Determine the (x, y) coordinate at the center of the cell enclosing the given text.  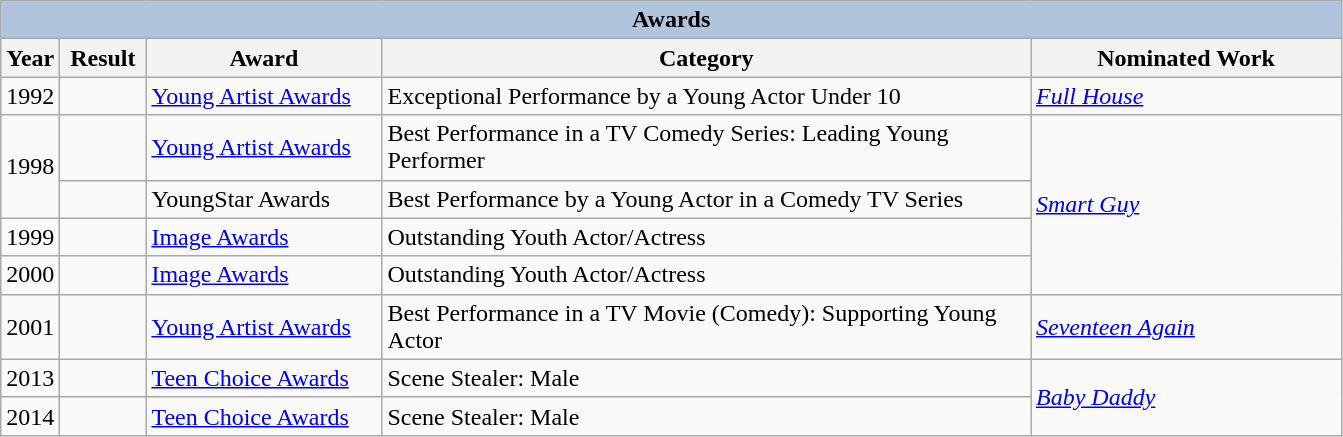
2001 (30, 326)
1999 (30, 237)
2013 (30, 378)
Seventeen Again (1186, 326)
YoungStar Awards (264, 199)
1992 (30, 96)
Exceptional Performance by a Young Actor Under 10 (706, 96)
Best Performance in a TV Comedy Series: Leading Young Performer (706, 148)
Result (103, 58)
Category (706, 58)
2000 (30, 275)
Awards (672, 20)
2014 (30, 416)
Full House (1186, 96)
1998 (30, 166)
Baby Daddy (1186, 397)
Best Performance by a Young Actor in a Comedy TV Series (706, 199)
Smart Guy (1186, 204)
Year (30, 58)
Award (264, 58)
Nominated Work (1186, 58)
Best Performance in a TV Movie (Comedy): Supporting Young Actor (706, 326)
